Pinpoint the cell where the given text exists, returning its [x, y] midpoint coordinate. 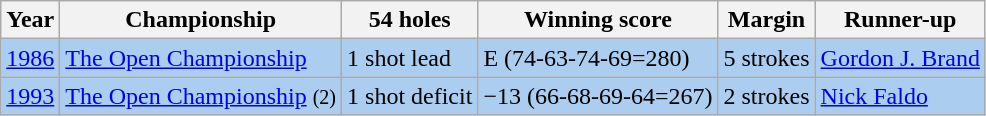
1 shot deficit [410, 96]
Nick Faldo [900, 96]
The Open Championship (2) [201, 96]
Year [30, 20]
54 holes [410, 20]
−13 (66-68-69-64=267) [598, 96]
E (74-63-74-69=280) [598, 58]
1 shot lead [410, 58]
Gordon J. Brand [900, 58]
Winning score [598, 20]
5 strokes [766, 58]
1986 [30, 58]
The Open Championship [201, 58]
1993 [30, 96]
Margin [766, 20]
2 strokes [766, 96]
Runner-up [900, 20]
Championship [201, 20]
